Find where the given text appears and provide that cell's center as [X, Y] coordinate. 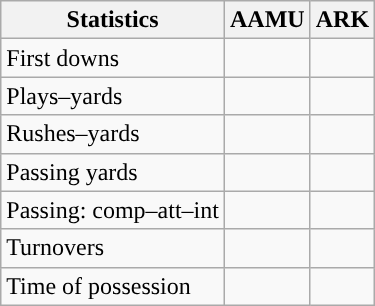
Rushes–yards [113, 134]
ARK [342, 20]
Passing: comp–att–int [113, 210]
Turnovers [113, 248]
AAMU [267, 20]
Plays–yards [113, 96]
Passing yards [113, 172]
Statistics [113, 20]
Time of possession [113, 286]
First downs [113, 58]
